Provide the (X, Y) coordinate of the cell's center where the given text is located.  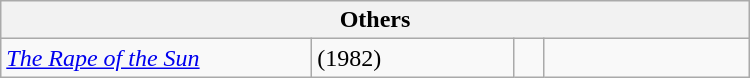
The Rape of the Sun (156, 58)
(1982) (413, 58)
Others (375, 20)
